From the cell containing the given text, extract its center point as (X, Y) coordinate. 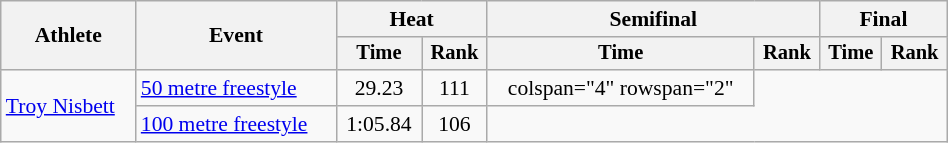
Troy Nisbett (68, 106)
29.23 (379, 88)
106 (454, 124)
Final (884, 19)
Heat (412, 19)
111 (454, 88)
colspan="4" rowspan="2" (620, 88)
Athlete (68, 36)
1:05.84 (379, 124)
50 metre freestyle (236, 88)
100 metre freestyle (236, 124)
Semifinal (654, 19)
Event (236, 36)
